Search for the cell housing the specified text and yield its (x, y) center coordinate. 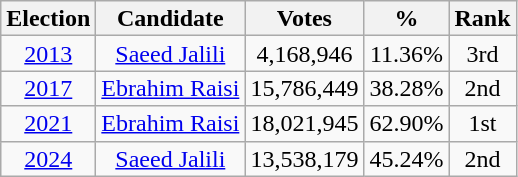
45.24% (406, 158)
2017 (48, 88)
3rd (482, 54)
Candidate (170, 18)
Votes (304, 18)
4,168,946 (304, 54)
11.36% (406, 54)
15,786,449 (304, 88)
2021 (48, 124)
Election (48, 18)
13,538,179 (304, 158)
Rank (482, 18)
% (406, 18)
18,021,945 (304, 124)
2024 (48, 158)
62.90% (406, 124)
1st (482, 124)
38.28% (406, 88)
2013 (48, 54)
